Provide the (x, y) coordinate of the cell's center where the given text is located.  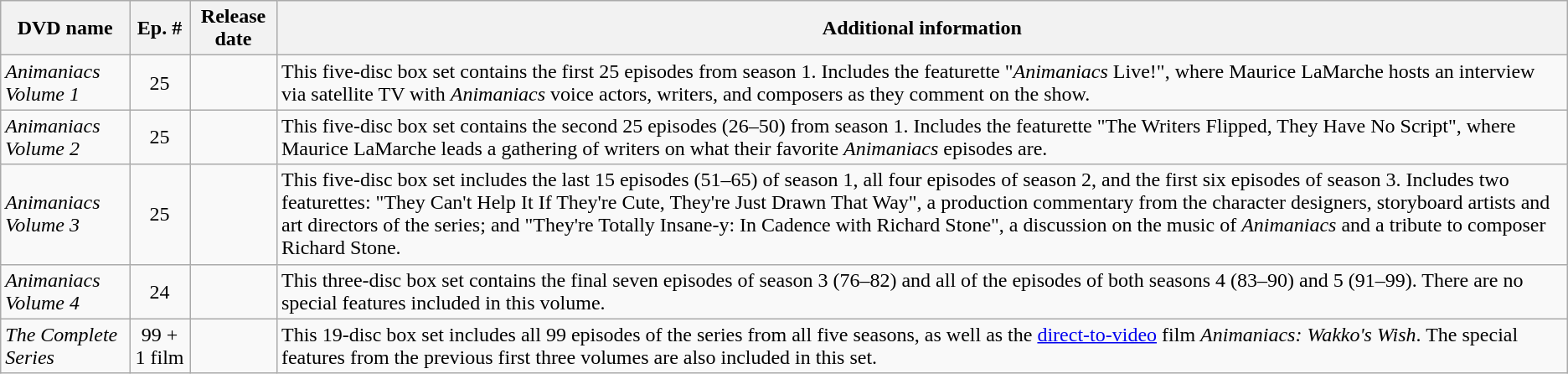
Animaniacs Volume 3 (65, 215)
24 (160, 292)
The Complete Series (65, 345)
Animaniacs Volume 1 (65, 82)
99 + 1 film (160, 345)
Release date (234, 29)
Additional information (921, 29)
Ep. # (160, 29)
Animaniacs Volume 4 (65, 292)
Animaniacs Volume 2 (65, 138)
DVD name (65, 29)
